From the cell containing the given text, extract its center point as (x, y) coordinate. 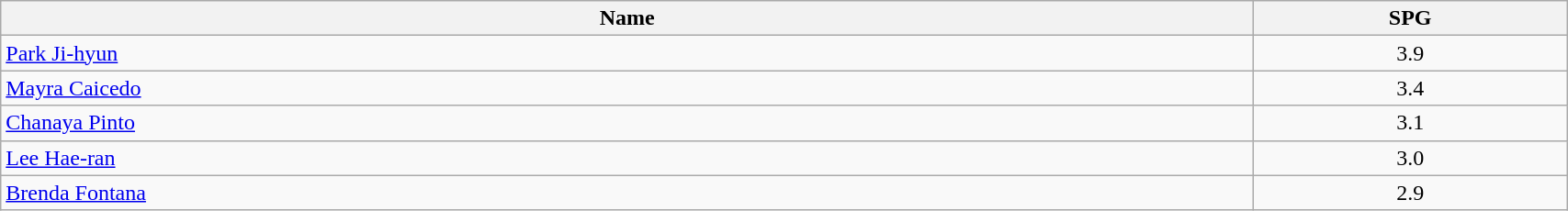
Chanaya Pinto (627, 123)
SPG (1411, 18)
Mayra Caicedo (627, 88)
3.9 (1411, 53)
Brenda Fontana (627, 193)
Name (627, 18)
2.9 (1411, 193)
Park Ji-hyun (627, 53)
Lee Hae-ran (627, 158)
3.1 (1411, 123)
3.0 (1411, 158)
3.4 (1411, 88)
